Output the (x, y) coordinate of the center of the cell containing the given text.  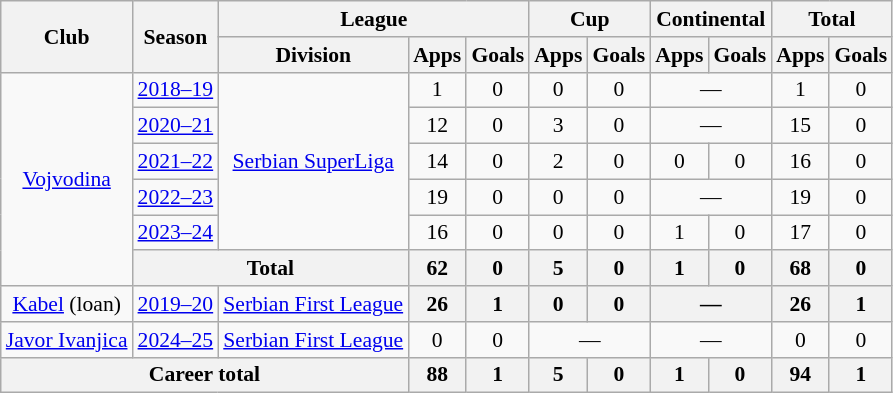
14 (437, 162)
17 (800, 233)
League (374, 19)
2019–20 (176, 304)
2020–21 (176, 126)
88 (437, 375)
Cup (590, 19)
2024–25 (176, 340)
Javor Ivanjica (67, 340)
2022–23 (176, 197)
Season (176, 36)
12 (437, 126)
15 (800, 126)
68 (800, 269)
62 (437, 269)
2021–22 (176, 162)
Division (313, 55)
2 (558, 162)
Vojvodina (67, 179)
2018–19 (176, 90)
Club (67, 36)
Kabel (loan) (67, 304)
2023–24 (176, 233)
3 (558, 126)
Serbian SuperLiga (313, 161)
Continental (710, 19)
Career total (204, 375)
94 (800, 375)
